From the cell containing the given text, extract its center point as (X, Y) coordinate. 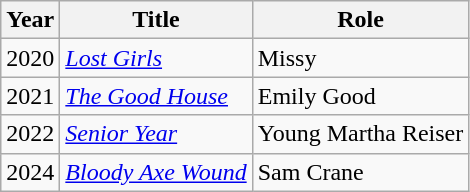
Title (156, 20)
2024 (30, 172)
Year (30, 20)
2022 (30, 134)
The Good House (156, 96)
Role (360, 20)
Sam Crane (360, 172)
Emily Good (360, 96)
Senior Year (156, 134)
Lost Girls (156, 58)
2021 (30, 96)
Missy (360, 58)
Bloody Axe Wound (156, 172)
Young Martha Reiser (360, 134)
2020 (30, 58)
